Determine the [X, Y] coordinate at the center of the cell enclosing the given text.  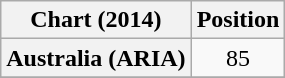
Position [238, 20]
Australia (ARIA) [96, 58]
Chart (2014) [96, 20]
85 [238, 58]
